For the text-containing cell, return its midpoint in (x, y) coordinate format. 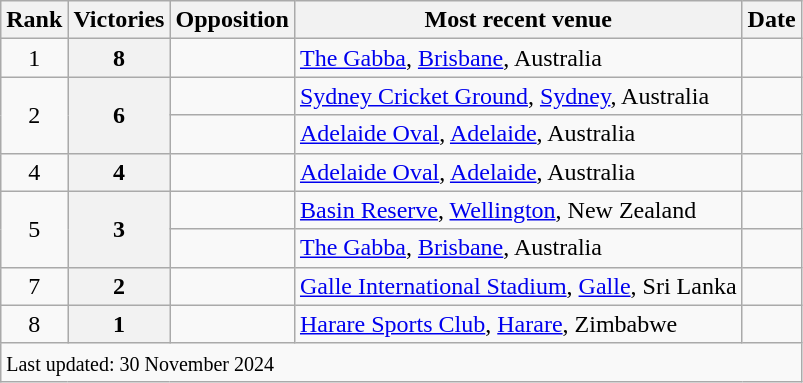
Most recent venue (518, 20)
Sydney Cricket Ground, Sydney, Australia (518, 96)
5 (34, 229)
Date (772, 20)
3 (119, 229)
Galle International Stadium, Galle, Sri Lanka (518, 286)
Opposition (232, 20)
Last updated: 30 November 2024 (401, 362)
6 (119, 115)
Rank (34, 20)
Harare Sports Club, Harare, Zimbabwe (518, 324)
7 (34, 286)
Victories (119, 20)
Basin Reserve, Wellington, New Zealand (518, 210)
